Find where the given text appears and provide that cell's center as (x, y) coordinate. 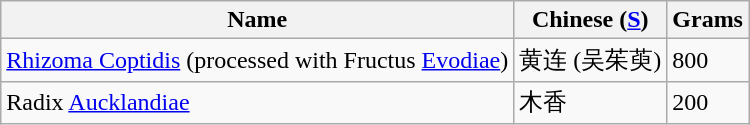
Chinese (S) (590, 20)
800 (708, 60)
黄连 (吴茱萸) (590, 60)
木香 (590, 102)
Grams (708, 20)
Rhizoma Coptidis (processed with Fructus Evodiae) (258, 60)
200 (708, 102)
Name (258, 20)
Radix Aucklandiae (258, 102)
